For the text-containing cell, return its midpoint in (X, Y) coordinate format. 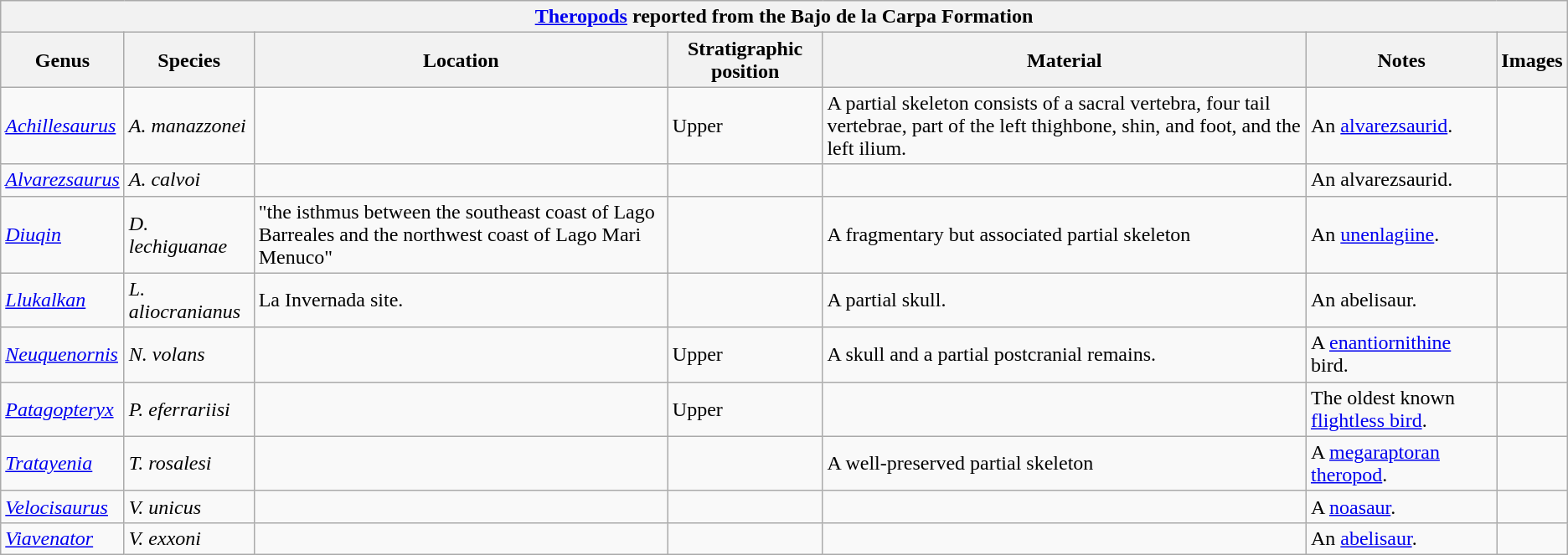
N. volans (189, 355)
T. rosalesi (189, 464)
Diuqin (63, 234)
Material (1065, 60)
P. eferrariisi (189, 409)
"the isthmus between the southeast coast of Lago Barreales and the northwest coast of Lago Mari Menuco" (461, 234)
Notes (1400, 60)
Theropods reported from the Bajo de la Carpa Formation (784, 17)
A megaraptoran theropod. (1400, 464)
A skull and a partial postcranial remains. (1065, 355)
Species (189, 60)
Location (461, 60)
V. exxoni (189, 538)
A well-preserved partial skeleton (1065, 464)
Tratayenia (63, 464)
A. manazzonei (189, 126)
Patagopteryx (63, 409)
Stratigraphic position (745, 60)
Images (1532, 60)
Neuquenornis (63, 355)
A partial skull. (1065, 300)
Velocisaurus (63, 506)
A. calvoi (189, 180)
A noasaur. (1400, 506)
A enantiornithine bird. (1400, 355)
Achillesaurus (63, 126)
D. lechiguanae (189, 234)
The oldest known flightless bird. (1400, 409)
An unenlagiine. (1400, 234)
Viavenator (63, 538)
Genus (63, 60)
La Invernada site. (461, 300)
A partial skeleton consists of a sacral vertebra, four tail vertebrae, part of the left thighbone, shin, and foot, and the left ilium. (1065, 126)
Alvarezsaurus (63, 180)
A fragmentary but associated partial skeleton (1065, 234)
V. unicus (189, 506)
Llukalkan (63, 300)
L. aliocranianus (189, 300)
